Identify which cell holds the provided text, then report its (X, Y) central coordinate. 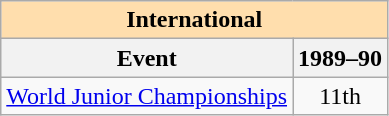
International (194, 20)
Event (147, 58)
11th (340, 96)
1989–90 (340, 58)
World Junior Championships (147, 96)
